Detect which cell encompasses the target text, then output its (x, y) center coordinate. 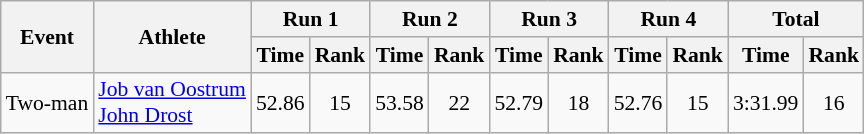
3:31.99 (766, 102)
18 (578, 102)
Run 3 (548, 19)
Run 4 (668, 19)
22 (460, 102)
53.58 (400, 102)
16 (834, 102)
52.79 (518, 102)
Two-man (48, 102)
Run 2 (430, 19)
Event (48, 36)
Run 1 (310, 19)
52.86 (280, 102)
Athlete (172, 36)
52.76 (638, 102)
Total (796, 19)
Job van OostrumJohn Drost (172, 102)
